Detect which cell encompasses the target text, then output its [X, Y] center coordinate. 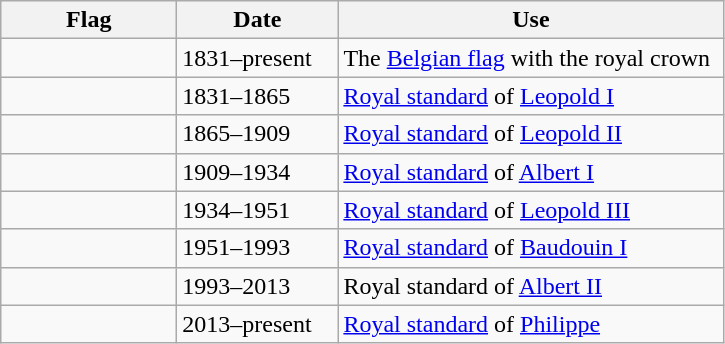
Royal standard of Leopold I [531, 96]
1865–1909 [258, 134]
The Belgian flag with the royal crown [531, 58]
Royal standard of Albert II [531, 286]
1831–present [258, 58]
Royal standard of Philippe [531, 324]
Royal standard of Baudouin I [531, 248]
Royal standard of Leopold II [531, 134]
Date [258, 20]
1831–1865 [258, 96]
Royal standard of Albert I [531, 172]
1934–1951 [258, 210]
1993–2013 [258, 286]
1951–1993 [258, 248]
1909–1934 [258, 172]
Use [531, 20]
Royal standard of Leopold III [531, 210]
Flag [89, 20]
2013–present [258, 324]
